Search for the cell housing the specified text and yield its [x, y] center coordinate. 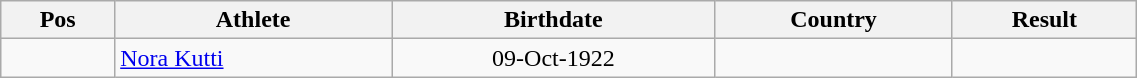
09-Oct-1922 [554, 58]
Athlete [254, 20]
Nora Kutti [254, 58]
Result [1044, 20]
Pos [58, 20]
Country [834, 20]
Birthdate [554, 20]
